Extract the (X, Y) coordinate from the center of the cell holding the provided text.  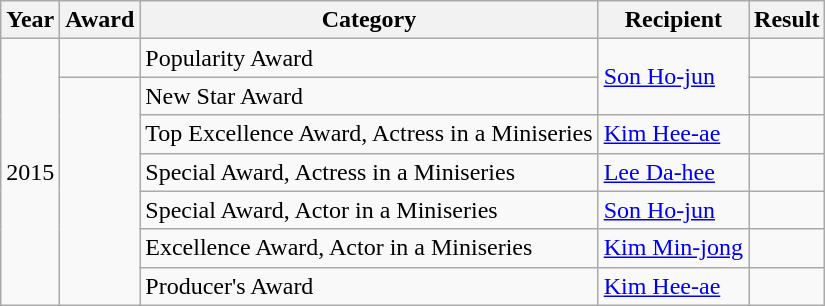
Kim Min-jong (673, 248)
Award (100, 20)
Year (30, 20)
Producer's Award (369, 286)
Result (787, 20)
Category (369, 20)
Recipient (673, 20)
New Star Award (369, 96)
Excellence Award, Actor in a Miniseries (369, 248)
Special Award, Actress in a Miniseries (369, 172)
Lee Da-hee (673, 172)
Popularity Award (369, 58)
Special Award, Actor in a Miniseries (369, 210)
2015 (30, 172)
Top Excellence Award, Actress in a Miniseries (369, 134)
